Determine the [x, y] coordinate at the center of the cell enclosing the given text.  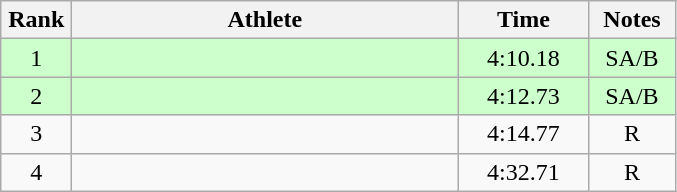
4:10.18 [524, 58]
2 [36, 96]
Rank [36, 20]
Notes [632, 20]
Time [524, 20]
Athlete [265, 20]
4 [36, 172]
4:14.77 [524, 134]
4:12.73 [524, 96]
3 [36, 134]
4:32.71 [524, 172]
1 [36, 58]
